Locate the cell with the specified text and output its [X, Y] center coordinate. 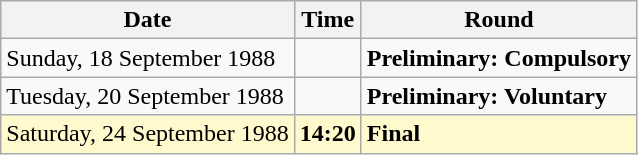
Final [498, 134]
14:20 [328, 134]
Round [498, 20]
Saturday, 24 September 1988 [148, 134]
Sunday, 18 September 1988 [148, 58]
Preliminary: Compulsory [498, 58]
Preliminary: Voluntary [498, 96]
Date [148, 20]
Tuesday, 20 September 1988 [148, 96]
Time [328, 20]
